Pinpoint the cell where the given text exists, returning its [X, Y] midpoint coordinate. 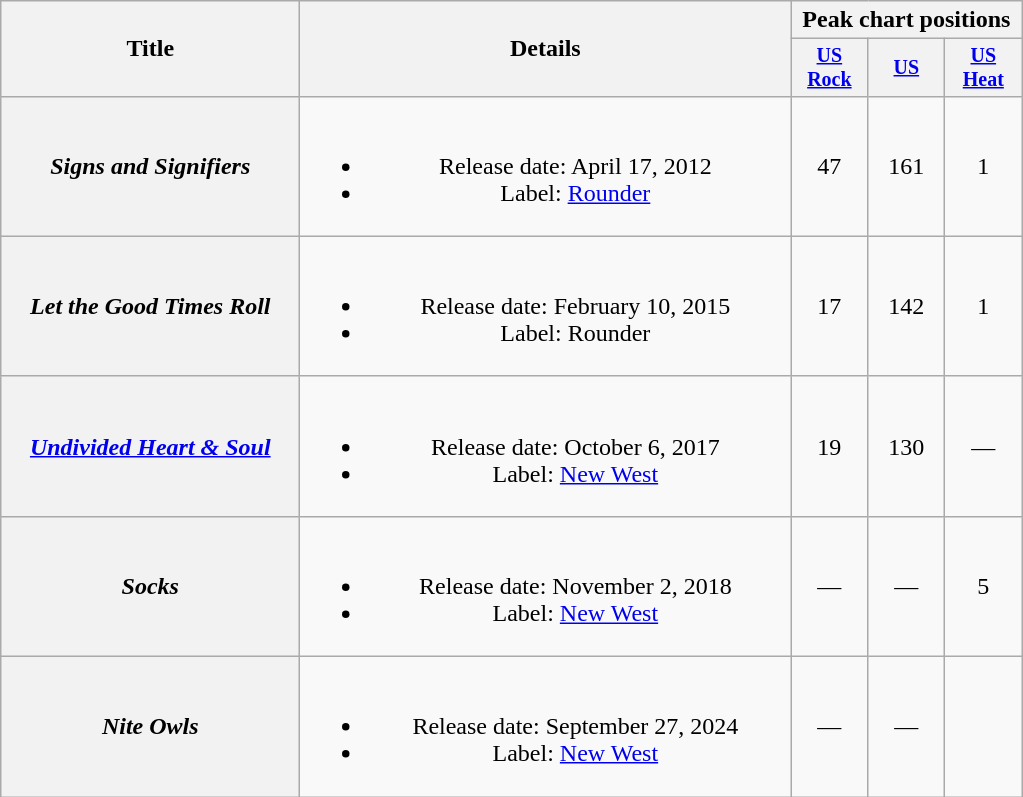
Peak chart positions [906, 20]
US [906, 68]
USRock [830, 68]
5 [984, 586]
Release date: November 2, 2018Label: New West [546, 586]
Undivided Heart & Soul [150, 446]
142 [906, 306]
Release date: April 17, 2012Label: Rounder [546, 166]
Release date: February 10, 2015Label: Rounder [546, 306]
Release date: October 6, 2017Label: New West [546, 446]
17 [830, 306]
Signs and Signifiers [150, 166]
Nite Owls [150, 727]
19 [830, 446]
Let the Good Times Roll [150, 306]
161 [906, 166]
47 [830, 166]
Release date: September 27, 2024Label: New West [546, 727]
130 [906, 446]
Socks [150, 586]
Title [150, 49]
USHeat [984, 68]
Details [546, 49]
